Capture the cell that displays the provided text and extract its [x, y] central coordinate. 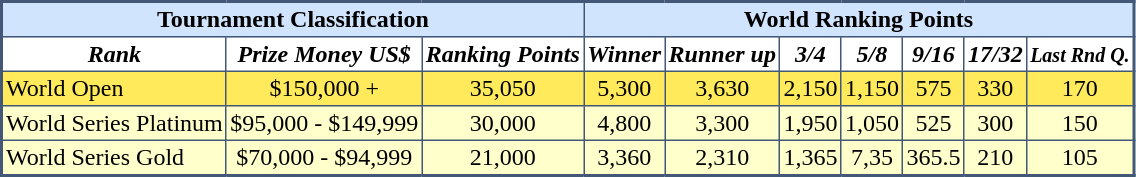
3,360 [624, 157]
7,35 [872, 157]
3,630 [722, 88]
35,050 [503, 88]
3,300 [722, 123]
2,310 [722, 157]
Runner up [722, 54]
World Open [114, 88]
150 [1080, 123]
2,150 [811, 88]
1,365 [811, 157]
4,800 [624, 123]
30,000 [503, 123]
3/4 [811, 54]
Winner [624, 54]
525 [934, 123]
World Series Platinum [114, 123]
365.5 [934, 157]
330 [995, 88]
$95,000 - $149,999 [324, 123]
5,300 [624, 88]
Ranking Points [503, 54]
Tournament Classification [293, 20]
1,950 [811, 123]
5/8 [872, 54]
1,150 [872, 88]
World Series Gold [114, 157]
105 [1080, 157]
575 [934, 88]
$70,000 - $94,999 [324, 157]
21,000 [503, 157]
170 [1080, 88]
1,050 [872, 123]
Last Rnd Q. [1080, 54]
World Ranking Points [860, 20]
210 [995, 157]
300 [995, 123]
17/32 [995, 54]
9/16 [934, 54]
Prize Money US$ [324, 54]
Rank [114, 54]
$150,000 + [324, 88]
